Detect which cell encompasses the target text, then output its (X, Y) center coordinate. 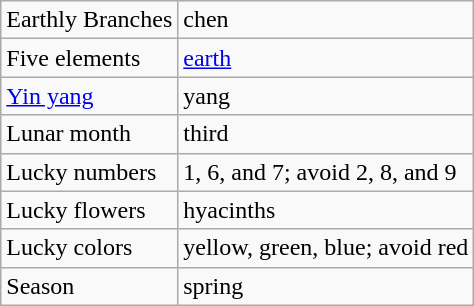
spring (326, 286)
Lunar month (90, 134)
Lucky colors (90, 248)
earth (326, 58)
Season (90, 286)
1, 6, and 7; avoid 2, 8, and 9 (326, 172)
chen (326, 20)
Earthly Branches (90, 20)
Five elements (90, 58)
Lucky numbers (90, 172)
yellow, green, blue; avoid red (326, 248)
Lucky flowers (90, 210)
Yin yang (90, 96)
yang (326, 96)
third (326, 134)
hyacinths (326, 210)
